Locate the cell with the specified text and output its (x, y) center coordinate. 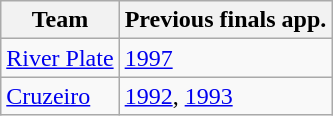
1992, 1993 (226, 96)
1997 (226, 58)
Previous finals app. (226, 20)
Team (60, 20)
Cruzeiro (60, 96)
River Plate (60, 58)
